Detect which cell encompasses the target text, then output its (X, Y) center coordinate. 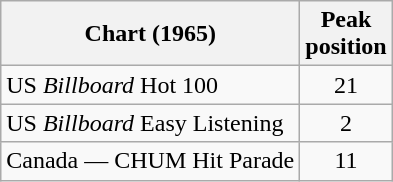
2 (346, 123)
Chart (1965) (150, 34)
Canada — CHUM Hit Parade (150, 161)
US Billboard Easy Listening (150, 123)
21 (346, 85)
11 (346, 161)
US Billboard Hot 100 (150, 85)
Peakposition (346, 34)
